From the cell containing the given text, extract its center point as [X, Y] coordinate. 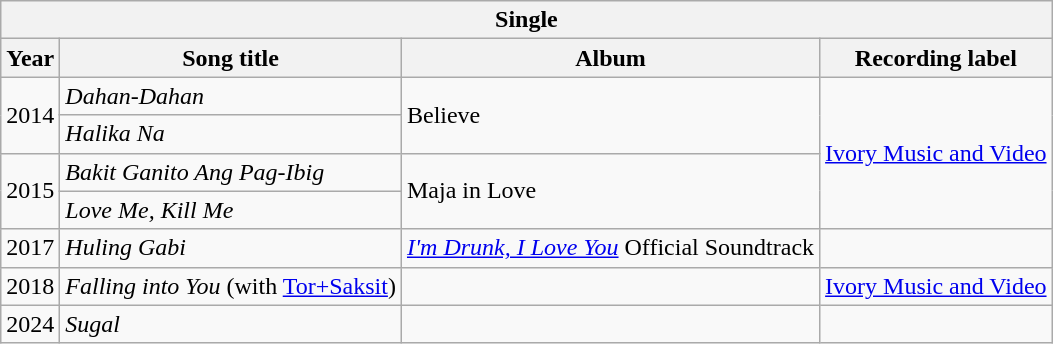
Song title [231, 58]
2015 [30, 191]
Recording label [936, 58]
Love Me, Kill Me [231, 210]
Year [30, 58]
Maja in Love [610, 191]
I'm Drunk, I Love You Official Soundtrack [610, 248]
Single [526, 20]
Believe [610, 115]
Falling into You (with Tor+Saksit) [231, 286]
2018 [30, 286]
2014 [30, 115]
2017 [30, 248]
Huling Gabi [231, 248]
2024 [30, 324]
Album [610, 58]
Halika Na [231, 134]
Sugal [231, 324]
Dahan-Dahan [231, 96]
Bakit Ganito Ang Pag-Ibig [231, 172]
